Search for the cell housing the specified text and yield its (x, y) center coordinate. 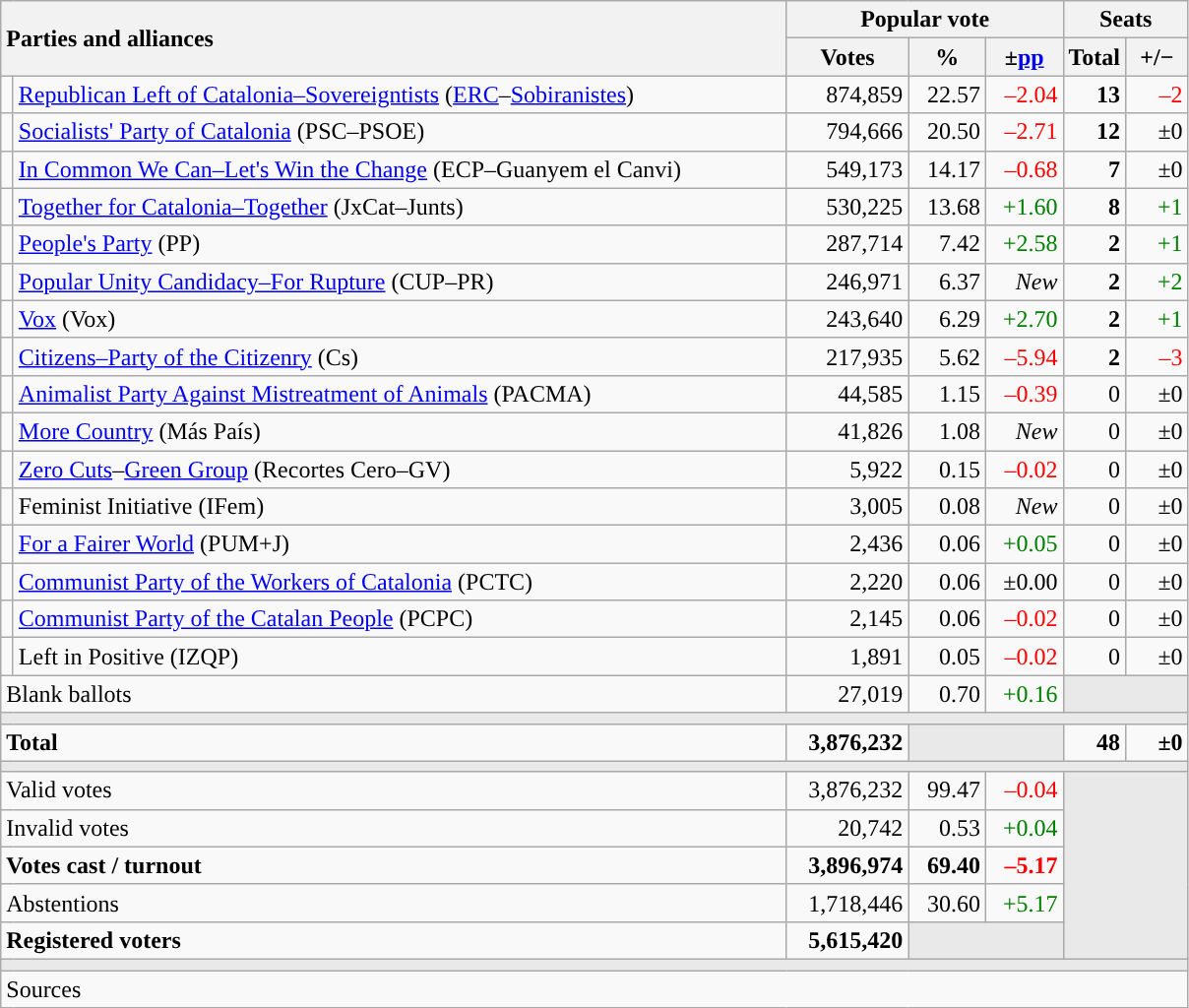
0.05 (947, 657)
For a Fairer World (PUM+J) (400, 544)
+2 (1158, 282)
14.17 (947, 169)
–0.68 (1024, 169)
–0.39 (1024, 394)
+0.05 (1024, 544)
20.50 (947, 132)
287,714 (847, 244)
±pp (1024, 57)
+0.16 (1024, 694)
5,922 (847, 470)
1.08 (947, 431)
27,019 (847, 694)
–3 (1158, 356)
30.60 (947, 903)
6.29 (947, 319)
Seats (1126, 20)
3,005 (847, 507)
Animalist Party Against Mistreatment of Animals (PACMA) (400, 394)
+1.60 (1024, 207)
Invalid votes (394, 828)
3,896,974 (847, 865)
Vox (Vox) (400, 319)
–5.17 (1024, 865)
0.70 (947, 694)
More Country (Más País) (400, 431)
243,640 (847, 319)
Votes cast / turnout (394, 865)
–2 (1158, 94)
Left in Positive (IZQP) (400, 657)
0.08 (947, 507)
1.15 (947, 394)
874,859 (847, 94)
2,220 (847, 582)
Zero Cuts–Green Group (Recortes Cero–GV) (400, 470)
Feminist Initiative (IFem) (400, 507)
7.42 (947, 244)
Parties and alliances (394, 38)
Communist Party of the Catalan People (PCPC) (400, 619)
+2.58 (1024, 244)
In Common We Can–Let's Win the Change (ECP–Guanyem el Canvi) (400, 169)
6.37 (947, 282)
±0.00 (1024, 582)
549,173 (847, 169)
Socialists' Party of Catalonia (PSC–PSOE) (400, 132)
+5.17 (1024, 903)
1,891 (847, 657)
13 (1095, 94)
794,666 (847, 132)
Citizens–Party of the Citizenry (Cs) (400, 356)
People's Party (PP) (400, 244)
Sources (594, 989)
20,742 (847, 828)
+2.70 (1024, 319)
2,436 (847, 544)
5.62 (947, 356)
–2.04 (1024, 94)
+0.04 (1024, 828)
Abstentions (394, 903)
0.15 (947, 470)
+/− (1158, 57)
0.53 (947, 828)
41,826 (847, 431)
Blank ballots (394, 694)
Republican Left of Catalonia–Sovereigntists (ERC–Sobiranistes) (400, 94)
530,225 (847, 207)
69.40 (947, 865)
–5.94 (1024, 356)
–0.04 (1024, 790)
7 (1095, 169)
5,615,420 (847, 940)
217,935 (847, 356)
12 (1095, 132)
Communist Party of the Workers of Catalonia (PCTC) (400, 582)
246,971 (847, 282)
% (947, 57)
48 (1095, 742)
99.47 (947, 790)
22.57 (947, 94)
Together for Catalonia–Together (JxCat–Junts) (400, 207)
–2.71 (1024, 132)
8 (1095, 207)
Popular vote (925, 20)
13.68 (947, 207)
44,585 (847, 394)
Valid votes (394, 790)
Votes (847, 57)
2,145 (847, 619)
1,718,446 (847, 903)
Registered voters (394, 940)
Popular Unity Candidacy–For Rupture (CUP–PR) (400, 282)
